Output the [x, y] coordinate of the center of the cell containing the given text.  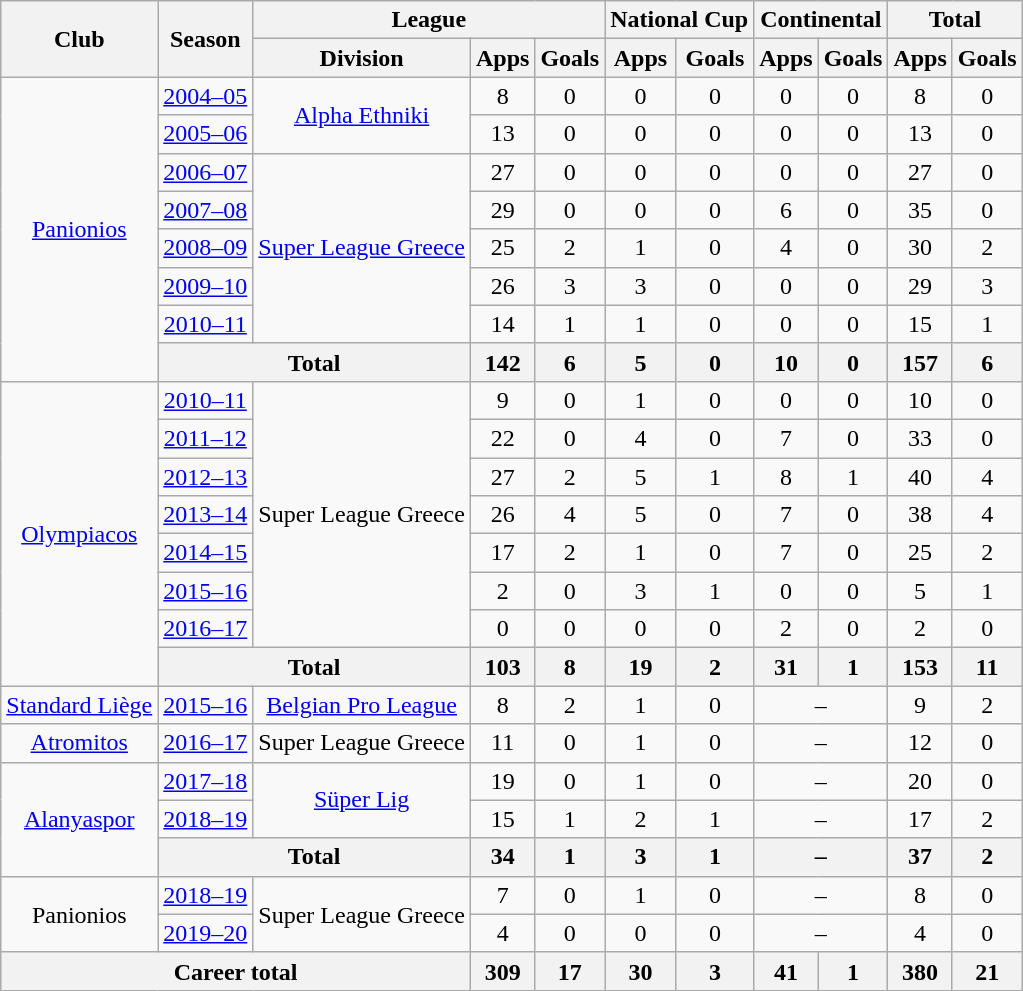
14 [502, 324]
Season [206, 39]
Club [80, 39]
National Cup [680, 20]
Olympiacos [80, 533]
Career total [236, 971]
Division [362, 58]
12 [920, 743]
Belgian Pro League [362, 705]
Standard Liège [80, 705]
21 [987, 971]
20 [920, 781]
35 [920, 210]
22 [502, 438]
2011–12 [206, 438]
2012–13 [206, 477]
Alpha Ethniki [362, 115]
380 [920, 971]
103 [502, 667]
2008–09 [206, 248]
2005–06 [206, 134]
33 [920, 438]
2004–05 [206, 96]
2009–10 [206, 286]
Süper Lig [362, 800]
41 [786, 971]
142 [502, 362]
2014–15 [206, 553]
2006–07 [206, 172]
40 [920, 477]
League [429, 20]
2007–08 [206, 210]
34 [502, 857]
Atromitos [80, 743]
157 [920, 362]
38 [920, 515]
Continental [821, 20]
2013–14 [206, 515]
309 [502, 971]
153 [920, 667]
37 [920, 857]
2019–20 [206, 933]
31 [786, 667]
2017–18 [206, 781]
Alanyaspor [80, 819]
